Scan for the cell matching the given text and deliver its (X, Y) coordinate at center. 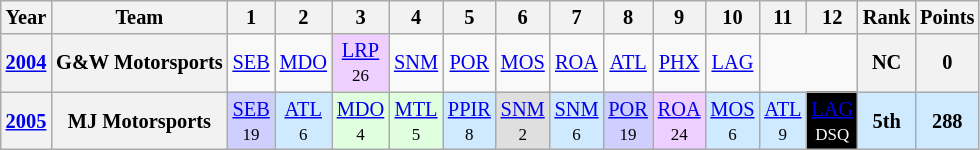
NC (886, 63)
2 (304, 17)
MOS (523, 63)
2005 (26, 121)
288 (947, 121)
11 (782, 17)
G&W Motorsports (139, 63)
LRP26 (360, 63)
ATL6 (304, 121)
10 (732, 17)
PHX (680, 63)
MJ Motorsports (139, 121)
4 (416, 17)
SNM6 (577, 121)
POR (470, 63)
6 (523, 17)
SNM2 (523, 121)
Team (139, 17)
ROA (577, 63)
ROA24 (680, 121)
Points (947, 17)
MDO4 (360, 121)
LAG (732, 63)
SNM (416, 63)
POR19 (628, 121)
5th (886, 121)
SEB19 (252, 121)
5 (470, 17)
8 (628, 17)
3 (360, 17)
0 (947, 63)
1 (252, 17)
MTL5 (416, 121)
ATL9 (782, 121)
ATL (628, 63)
Rank (886, 17)
7 (577, 17)
9 (680, 17)
MDO (304, 63)
12 (832, 17)
SEB (252, 63)
LAGDSQ (832, 121)
PPIR8 (470, 121)
2004 (26, 63)
MOS6 (732, 121)
Year (26, 17)
